Scan for the cell matching the given text and deliver its [X, Y] coordinate at center. 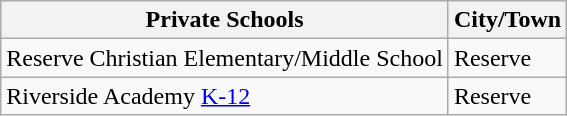
City/Town [507, 20]
Reserve Christian Elementary/Middle School [225, 58]
Private Schools [225, 20]
Riverside Academy K-12 [225, 96]
